Provide the (X, Y) coordinate of the cell's center where the given text is located.  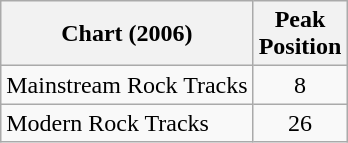
Chart (2006) (127, 34)
Mainstream Rock Tracks (127, 85)
26 (300, 123)
8 (300, 85)
PeakPosition (300, 34)
Modern Rock Tracks (127, 123)
